Provide the [X, Y] coordinate of the cell's center where the given text is located.  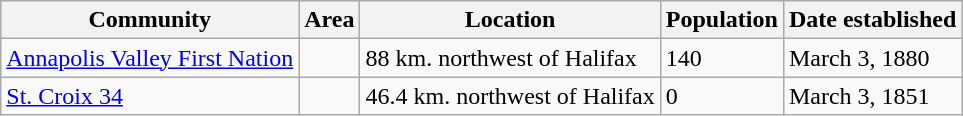
140 [722, 58]
Area [330, 20]
Location [510, 20]
0 [722, 96]
Date established [872, 20]
Population [722, 20]
March 3, 1880 [872, 58]
Annapolis Valley First Nation [150, 58]
46.4 km. northwest of Halifax [510, 96]
Community [150, 20]
St. Croix 34 [150, 96]
88 km. northwest of Halifax [510, 58]
March 3, 1851 [872, 96]
